From the cell containing the given text, extract its center point as [X, Y] coordinate. 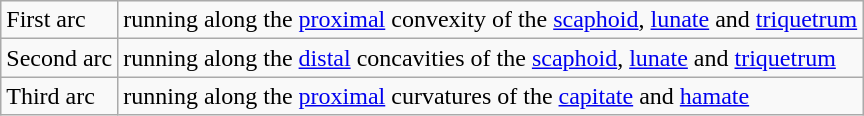
running along the proximal curvatures of the capitate and hamate [490, 96]
running along the distal concavities of the scaphoid, lunate and triquetrum [490, 58]
running along the proximal convexity of the scaphoid, lunate and triquetrum [490, 20]
First arc [60, 20]
Second arc [60, 58]
Third arc [60, 96]
